Search for the cell housing the specified text and yield its (x, y) center coordinate. 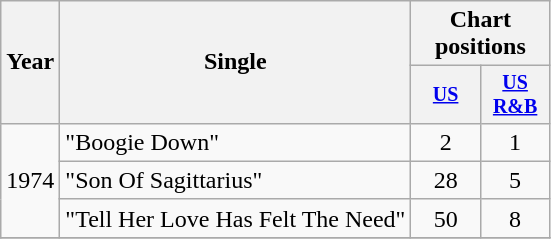
28 (446, 180)
8 (514, 218)
USR&B (514, 94)
"Son Of Sagittarius" (236, 180)
Chart positions (480, 34)
"Tell Her Love Has Felt The Need" (236, 218)
2 (446, 142)
US (446, 94)
5 (514, 180)
50 (446, 218)
"Boogie Down" (236, 142)
Year (30, 62)
Single (236, 62)
1 (514, 142)
1974 (30, 180)
